Detect which cell encompasses the target text, then output its (X, Y) center coordinate. 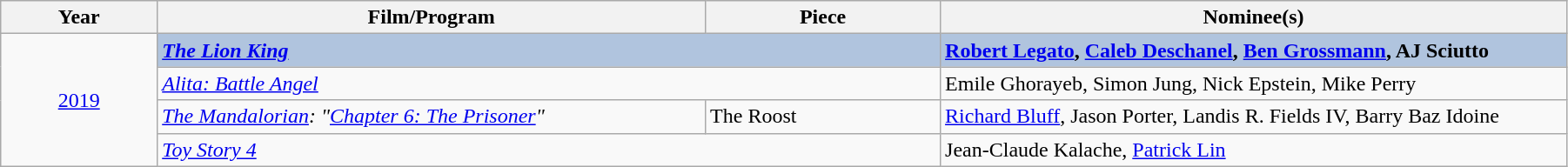
Year (79, 17)
The Mandalorian: "Chapter 6: The Prisoner" (432, 117)
Alita: Battle Angel (549, 83)
Film/Program (432, 17)
Toy Story 4 (549, 150)
Nominee(s) (1254, 17)
Robert Legato, Caleb Deschanel, Ben Grossmann, AJ Sciutto (1254, 50)
The Lion King (549, 50)
Richard Bluff, Jason Porter, Landis R. Fields IV, Barry Baz Idoine (1254, 117)
Jean-Claude Kalache, Patrick Lin (1254, 150)
Piece (823, 17)
The Roost (823, 117)
2019 (79, 100)
Emile Ghorayeb, Simon Jung, Nick Epstein, Mike Perry (1254, 83)
